Find where the given text appears and provide that cell's center as [x, y] coordinate. 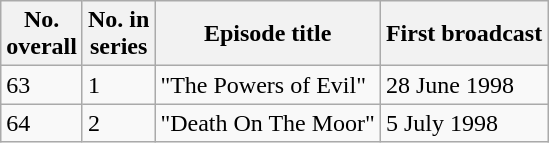
1 [118, 85]
63 [42, 85]
First broadcast [464, 34]
"The Powers of Evil" [268, 85]
64 [42, 123]
28 June 1998 [464, 85]
Episode title [268, 34]
No. inseries [118, 34]
5 July 1998 [464, 123]
"Death On The Moor" [268, 123]
2 [118, 123]
No.overall [42, 34]
